Return the [X, Y] coordinate for the center point of the cell that contains the specified text.  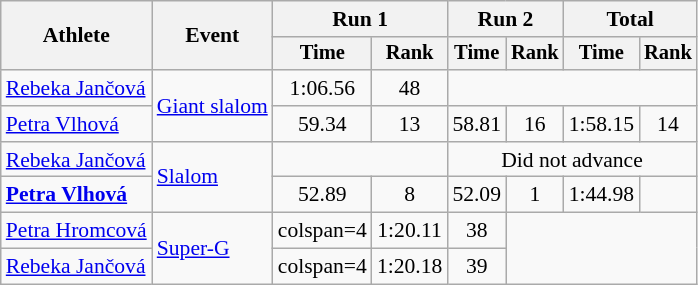
1:06.56 [322, 88]
8 [410, 195]
Total [630, 19]
Run 1 [360, 19]
Petra Hromcová [76, 231]
1 [535, 195]
39 [476, 267]
Super-G [212, 248]
1:20.11 [410, 231]
48 [410, 88]
Event [212, 36]
59.34 [322, 124]
1:58.15 [602, 124]
Athlete [76, 36]
1:44.98 [602, 195]
13 [410, 124]
Run 2 [505, 19]
Giant slalom [212, 106]
38 [476, 231]
16 [535, 124]
58.81 [476, 124]
Slalom [212, 178]
14 [668, 124]
52.09 [476, 195]
52.89 [322, 195]
Did not advance [572, 160]
1:20.18 [410, 267]
